Output the (X, Y) coordinate of the center of the cell containing the given text.  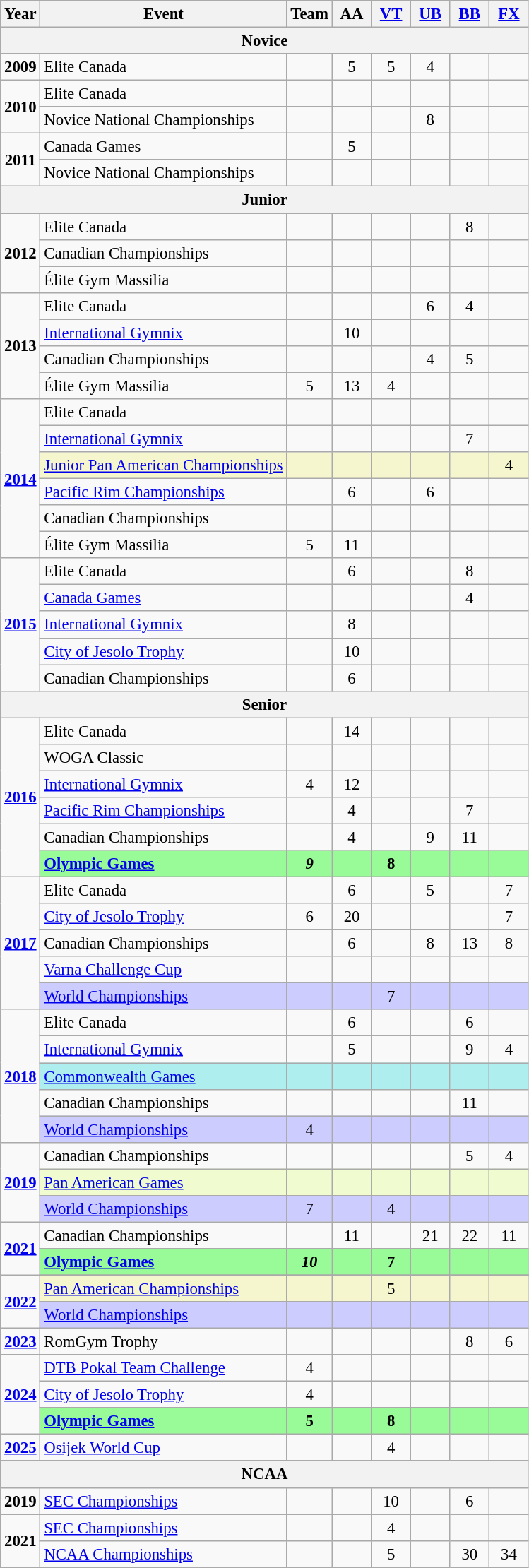
Varna Challenge Cup (164, 970)
14 (352, 731)
Event (164, 14)
VT (391, 14)
Pan American Games (164, 1182)
WOGA Classic (164, 758)
AA (352, 14)
NCAA Championships (164, 1554)
34 (509, 1554)
2016 (20, 797)
22 (470, 1235)
Senior (264, 704)
NCAA (264, 1475)
Team (309, 14)
2018 (20, 1076)
2022 (20, 1301)
12 (352, 784)
2009 (20, 67)
Pan American Championships (164, 1288)
2017 (20, 944)
2012 (20, 253)
Commonwealth Games (164, 1076)
Junior Pan American Championships (164, 465)
Junior (264, 200)
RomGym Trophy (164, 1342)
DTB Pokal Team Challenge (164, 1368)
2011 (20, 160)
Novice (264, 41)
2015 (20, 624)
2014 (20, 479)
2024 (20, 1394)
21 (430, 1235)
Osijek World Cup (164, 1448)
2013 (20, 345)
2025 (20, 1448)
30 (470, 1554)
2010 (20, 107)
UB (430, 14)
BB (470, 14)
2023 (20, 1342)
20 (352, 917)
Year (20, 14)
FX (509, 14)
